Detect which cell encompasses the target text, then output its [X, Y] center coordinate. 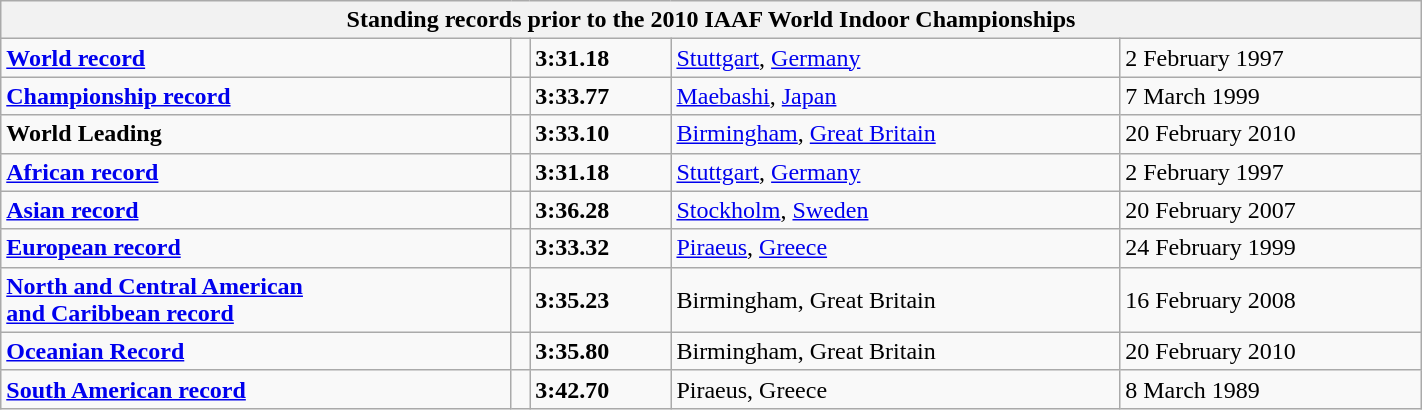
Oceanian Record [256, 351]
South American record [256, 389]
North and Central American and Caribbean record [256, 300]
3:35.80 [600, 351]
European record [256, 248]
7 March 1999 [1271, 96]
3:33.10 [600, 134]
Championship record [256, 96]
World Leading [256, 134]
Standing records prior to the 2010 IAAF World Indoor Championships [711, 20]
Maebashi, Japan [896, 96]
3:36.28 [600, 210]
World record [256, 58]
3:33.77 [600, 96]
8 March 1989 [1271, 389]
Stockholm, Sweden [896, 210]
3:35.23 [600, 300]
African record [256, 172]
3:33.32 [600, 248]
24 February 1999 [1271, 248]
3:42.70 [600, 389]
16 February 2008 [1271, 300]
Asian record [256, 210]
20 February 2007 [1271, 210]
